Extract the [X, Y] coordinate from the center of the cell holding the provided text.  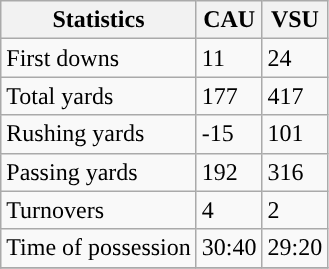
192 [229, 172]
Rushing yards [99, 134]
Turnovers [99, 210]
2 [295, 210]
24 [295, 58]
-15 [229, 134]
Time of possession [99, 248]
316 [295, 172]
Total yards [99, 96]
Passing yards [99, 172]
CAU [229, 20]
177 [229, 96]
30:40 [229, 248]
Statistics [99, 20]
4 [229, 210]
VSU [295, 20]
11 [229, 58]
101 [295, 134]
29:20 [295, 248]
417 [295, 96]
First downs [99, 58]
